Capture the cell that displays the provided text and extract its [x, y] central coordinate. 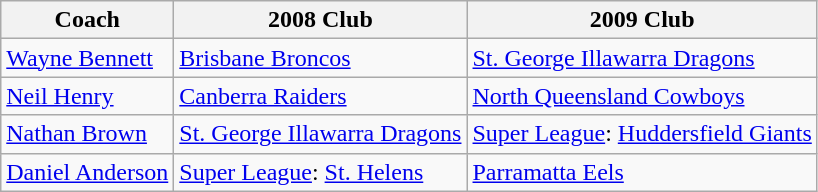
Super League: St. Helens [320, 172]
2009 Club [642, 20]
2008 Club [320, 20]
Coach [88, 20]
Super League: Huddersfield Giants [642, 134]
Nathan Brown [88, 134]
North Queensland Cowboys [642, 96]
Parramatta Eels [642, 172]
Wayne Bennett [88, 58]
Brisbane Broncos [320, 58]
Neil Henry [88, 96]
Daniel Anderson [88, 172]
Canberra Raiders [320, 96]
